Detect which cell encompasses the target text, then output its [x, y] center coordinate. 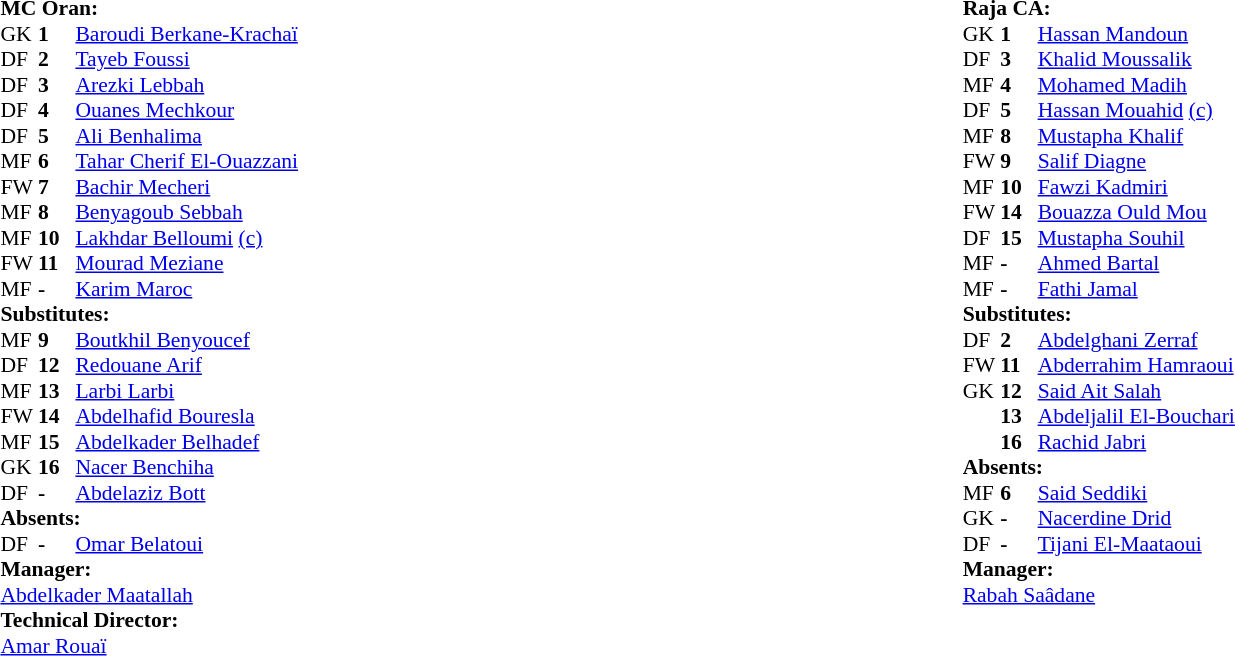
Arezki Lebbah [186, 85]
Salif Diagne [1136, 161]
Mohamed Madih [1136, 85]
Abdelkader Belhadef [186, 442]
Bouazza Ould Mou [1136, 213]
Nacerdine Drid [1136, 519]
Nacer Benchiha [186, 467]
Larbi Larbi [186, 391]
Rachid Jabri [1136, 442]
Hassan Mandoun [1136, 34]
Hassan Mouahid (c) [1136, 111]
Ali Benhalima [186, 136]
Fawzi Kadmiri [1136, 187]
Benyagoub Sebbah [186, 213]
Tijani El-Maataoui [1136, 544]
Lakhdar Belloumi (c) [186, 238]
Tayeb Foussi [186, 59]
Said Seddiki [1136, 493]
Abdelghani Zerraf [1136, 340]
Omar Belatoui [186, 544]
Mourad Meziane [186, 263]
Mustapha Souhil [1136, 238]
Fathi Jamal [1136, 289]
Abderrahim Hamraoui [1136, 365]
Abdelkader Maatallah [149, 595]
Baroudi Berkane-Krachaï [186, 34]
Khalid Moussalik [1136, 59]
Mustapha Khalif [1136, 136]
Boutkhil Benyoucef [186, 340]
Technical Director: [149, 621]
Ahmed Bartal [1136, 263]
Said Ait Salah [1136, 391]
Abdelaziz Bott [186, 493]
Abdeljalil El-Bouchari [1136, 417]
7 [57, 187]
Abdelhafid Bouresla [186, 417]
Karim Maroc [186, 289]
Tahar Cherif El-Ouazzani [186, 161]
Redouane Arif [186, 365]
Ouanes Mechkour [186, 111]
Bachir Mecheri [186, 187]
Rabah Saâdane [1099, 595]
